Search for the cell housing the specified text and yield its (X, Y) center coordinate. 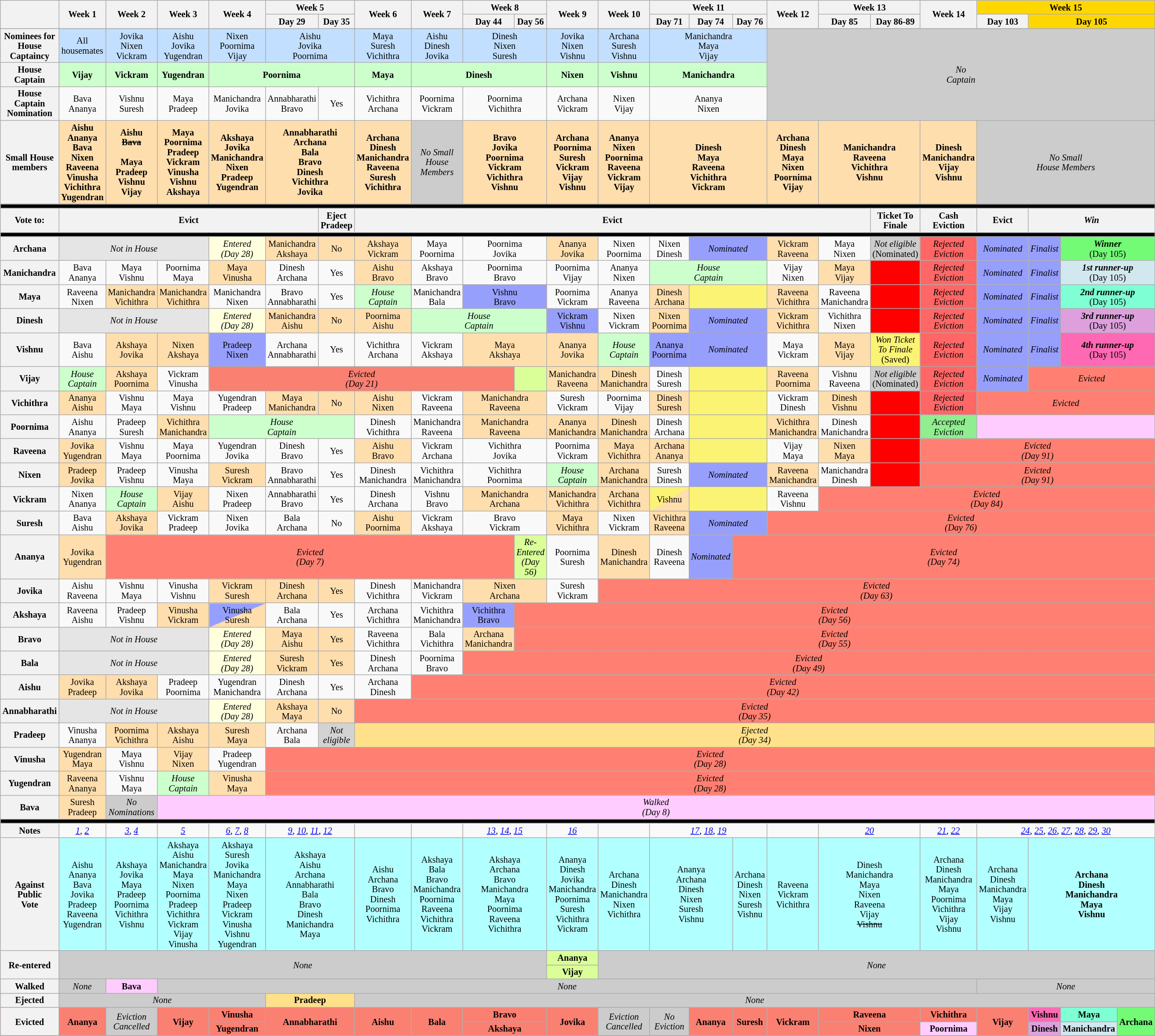
Week 4 (238, 14)
Day 86-89 (895, 21)
All housemates (82, 46)
VickramVinusha (183, 378)
AnanyaManichandra (573, 427)
Week 11 (708, 7)
ArchanaDineshNixenSureshVishnu (749, 894)
AkshayaAishu (183, 735)
AkshayaArchanaBravoManichandraMayaPoornimaRaveenaVichithra (505, 894)
Week 2 (131, 14)
AishuDineshJovika (437, 46)
YugendranMaya (82, 759)
VickramSuresh (238, 590)
VichithraPoornima (505, 475)
ManichandraAkshaya (292, 248)
AkshayaSureshJovikaManichandraMayaNixenPradeepVickramVinushaVishnuYugendran (238, 894)
Notes (30, 831)
ArchanaSureshVishnu (624, 46)
Day 103 (1003, 21)
PoornimaMaya (183, 273)
BravoVickram (505, 523)
AkshayaAishuManichandraMayaNixenPoornimaPradeepVichithraVickramVijayVinusha (183, 894)
VijayAishu (183, 499)
DineshMayaRaveenaVichithraVickram (708, 162)
ArchanaDineshManichandraMayaVishnu (1092, 894)
PradeepPoornima (183, 687)
RaveenaNixen (82, 297)
Day 76 (749, 21)
Day 35 (336, 21)
17, 18, 19 (708, 831)
NixenArchana (505, 590)
Day 105 (1092, 21)
PradeepNixen (238, 349)
PoornimaSuresh (573, 557)
AishuAnanya (82, 427)
RaveenaPoornima (793, 378)
Walked (Day 8) (656, 807)
Day 74 (711, 21)
DineshManichandraVijayVishnu (948, 162)
PoornimaAishu (383, 320)
Ejected (30, 1000)
ArchanaDineshManichandraRaveenaSureshVichithra (383, 162)
VinushaSuresh (238, 615)
Not eligible (336, 735)
ArchanaDineshManichandraNixenVichithra (624, 894)
Cash Eviction (948, 220)
ManichandraVickram (437, 590)
DineshNixenSuresh (505, 46)
3, 4 (131, 831)
Ticket To Finale (895, 220)
BravoJovikaPoornimaVickramVichithraVishnu (505, 162)
AnanyaPoornima (669, 349)
Re-entered (30, 965)
Day 29 (292, 21)
Win (1092, 220)
AishuNixen (383, 403)
20 (869, 831)
ManichandraAishu (292, 320)
Nominees for House Captaincy (30, 46)
PradeepYugendran (238, 759)
Small House members (30, 162)
Evicted (Day 49) (808, 663)
ManichandraMayaVijay (708, 46)
Week 15 (1066, 7)
ArchanaDinesh (383, 687)
AkshayaPoornima (131, 378)
1st runner-up (Day 105) (1107, 273)
Day 71 (669, 21)
No Nominations (131, 807)
VinushaVishnu (183, 590)
Evicted(Day 63) (876, 590)
Evicted(Day 84) (987, 499)
Week 14 (948, 14)
ArchanaVickram (573, 103)
ArchanaDineshMayaNixenPoornimaVijay (793, 162)
Day 44 (488, 21)
AkshayaJovikaMayaPradeepPoornimaVichithraVishnu (131, 894)
1, 2 (82, 831)
24, 25, 26, 27, 28, 29, 30 (1066, 831)
VinushaAnanya (82, 735)
ManichandraJovika (238, 103)
21, 22 (948, 831)
Re-Entered (Day 56) (530, 557)
6, 7, 8 (238, 831)
NixenAkshaya (183, 349)
2nd runner-up(Day 105) (1107, 297)
ManichandraBala (437, 297)
VijayMaya (793, 450)
DineshManichandraMayaNixenRaveenaVijayVishnu (869, 894)
ArchanaDineshManichandraMayaVijayVishnu (1003, 894)
VichithraRaveena (669, 523)
PoornimaJovika (505, 248)
Vote to: (30, 220)
Week 13 (869, 7)
Day 56 (530, 21)
5 (183, 831)
AkshayaJovikaManichandraNixenPradeepYugendran (238, 162)
RaveenaVickramVichithra (793, 894)
RaveenaAnanya (82, 783)
AkshayaVickram (383, 248)
DineshVishnu (844, 403)
NoCaptain (961, 75)
AnanyaDineshJovikaManichandraPoornimaSureshVichithraVickram (573, 894)
Winner(Day 105) (1107, 248)
VinushaVickram (183, 615)
JovikaNixenVickram (131, 46)
AkshayaBravo (437, 273)
Ejected(Day 34) (755, 735)
MayaPoornimaPradeepVickramVinushaVishnuAkshaya (183, 162)
NixenDinesh (669, 248)
Evicted (Day 35) (755, 711)
Walked (30, 986)
AnanyaArchanaDineshNixenSureshVishnu (691, 894)
VichithraJovika (505, 450)
ManichandraDinesh (844, 475)
Week 1 (82, 14)
AishuPoornima (383, 523)
PradeepJovika (82, 475)
ArchanaAnnabharathi (292, 349)
VickramVichithra (793, 320)
Week 12 (793, 14)
ManichandraNixen (238, 297)
SureshDinesh (669, 475)
Week 7 (437, 14)
NixenMaya (844, 450)
Evicted(Day 21) (362, 378)
RaveenaAishu (82, 615)
MayaAkshaya (505, 349)
AishuJovikaYugendran (183, 46)
AgainstPublicVote (30, 894)
Week 6 (383, 14)
Eject Pradeep (336, 220)
ArchanaDineshManichandraMayaPoornima VichithraVijayVishnu (948, 894)
NoEviction (669, 1021)
Evicted(Day 76) (961, 523)
ManichandraRaveenaVichithraVishnu (869, 162)
VickramVishnu (573, 320)
AkshayaMaya (292, 711)
RaveenaVishnu (793, 499)
AishuArchanaBravoDineshPoornimaVichithra (383, 894)
DineshBravo (292, 450)
NixenJovika (238, 523)
AishuJovikaPoornima (310, 46)
MayaVickram (793, 349)
JovikaPradeep (82, 687)
AishuAnanyaBavaNixenRaveenaVinushaVichithraYugendran (82, 162)
Week 9 (573, 14)
JovikaNixenVishnu (573, 46)
AishuBava MayaPradeepVishnuVijay (131, 162)
Accepted Eviction (948, 427)
NixenVijay (624, 103)
Day 85 (844, 21)
AnanyaNixenPoornimaRaveenaVickramVijay (624, 162)
Evicted (Day 56) (834, 615)
DineshRaveena (669, 557)
VickramArchana (437, 450)
Evicted (Day 42) (783, 687)
AkshayaBalaBravoManichandraPoornimaRaveenaVichithraVickram (437, 894)
Week 10 (624, 14)
VichithraBravo (488, 615)
YugendranJovika (238, 450)
ArchanaPoornimaSureshVickramVijayVishnu (573, 162)
SureshPradeep (82, 807)
Won Ticket To Finale(Saved) (895, 349)
Evicted (Day 7) (310, 557)
MayaAishu (292, 639)
BalaVichithra (437, 639)
MayaSureshVichithra (383, 46)
MayaNixen (844, 248)
AnnabharathiArchanaBalaBravoDineshVichithraJovika (310, 162)
Week 3 (183, 14)
AishuRaveena (82, 590)
SureshMaya (238, 735)
ManichandraArchana (505, 499)
AishuAnanyaBavaJovikaPradeepRaveenaYugendran (82, 894)
House Captain Nomination (30, 103)
16 (573, 831)
AnanyaAishu (82, 403)
YugendranManichandra (238, 687)
NixenPradeep (238, 499)
VickramPradeep (183, 523)
VichithraNixen (844, 320)
MayaVinusha (238, 273)
3rd runner-up (Day 105) (1107, 320)
Week 8 (505, 7)
AkshayaAishuArchanaAnnabharathiBalaBravoDineshManichandraMaya (310, 894)
NixenPoornimaVijay (238, 46)
AnanyaRaveena (624, 297)
VickramDinesh (793, 403)
NixenAnanya (82, 499)
Evicted(Day 74) (943, 557)
Evicted (Day 55) (834, 639)
MayaPradeep (183, 103)
MayaManichandra (292, 403)
Week 5 (310, 7)
VishnuSuresh (131, 103)
9, 10, 11, 12 (310, 831)
YugendranPradeep (238, 403)
13, 14, 15 (505, 831)
4th runner-up(Day 105) (1107, 349)
VishnuRaveena (844, 378)
ArchanaBala (292, 735)
ArchanaAnanya (669, 450)
PradeepSuresh (131, 427)
